Determine the (x, y) coordinate at the center of the cell enclosing the given text.  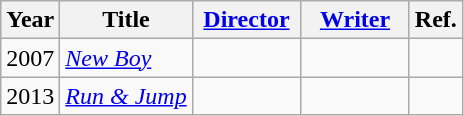
New Boy (126, 58)
Director (246, 20)
2013 (30, 96)
Ref. (436, 20)
Title (126, 20)
Writer (356, 20)
Year (30, 20)
2007 (30, 58)
Run & Jump (126, 96)
